Return [x, y] of the center of cell containing provided text 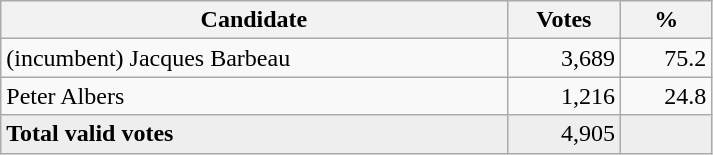
4,905 [564, 134]
% [666, 20]
75.2 [666, 58]
Total valid votes [254, 134]
24.8 [666, 96]
1,216 [564, 96]
Votes [564, 20]
3,689 [564, 58]
(incumbent) Jacques Barbeau [254, 58]
Candidate [254, 20]
Peter Albers [254, 96]
